Search for the cell housing the specified text and yield its (x, y) center coordinate. 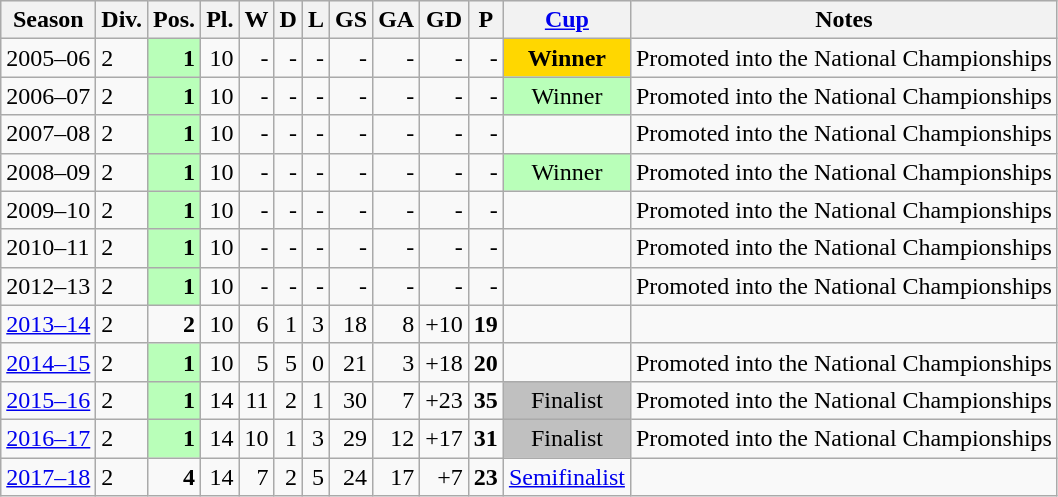
2008–09 (48, 172)
L (316, 20)
2016–17 (48, 438)
4 (174, 477)
8 (396, 324)
Semifinalist (566, 477)
2010–11 (48, 248)
23 (486, 477)
6 (256, 324)
+10 (444, 324)
2006–07 (48, 96)
11 (256, 400)
21 (352, 362)
29 (352, 438)
D (288, 20)
Div. (122, 20)
18 (352, 324)
P (486, 20)
Season (48, 20)
35 (486, 400)
24 (352, 477)
20 (486, 362)
19 (486, 324)
2017–18 (48, 477)
GD (444, 20)
+7 (444, 477)
2012–13 (48, 286)
Pl. (220, 20)
Pos. (174, 20)
Notes (844, 20)
0 (316, 362)
2007–08 (48, 134)
2014–15 (48, 362)
GA (396, 20)
30 (352, 400)
W (256, 20)
2005–06 (48, 58)
+18 (444, 362)
31 (486, 438)
2009–10 (48, 210)
+23 (444, 400)
+17 (444, 438)
12 (396, 438)
2013–14 (48, 324)
17 (396, 477)
Cup (566, 20)
2015–16 (48, 400)
GS (352, 20)
